Extract the [X, Y] coordinate from the center of the cell holding the provided text.  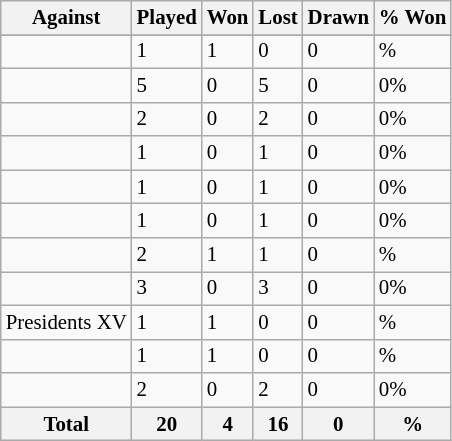
16 [278, 424]
20 [167, 424]
Drawn [338, 18]
4 [228, 424]
% Won [412, 18]
Presidents XV [66, 322]
Played [167, 18]
Won [228, 18]
Total [66, 424]
Lost [278, 18]
Against [66, 18]
